Detect which cell encompasses the target text, then output its (X, Y) center coordinate. 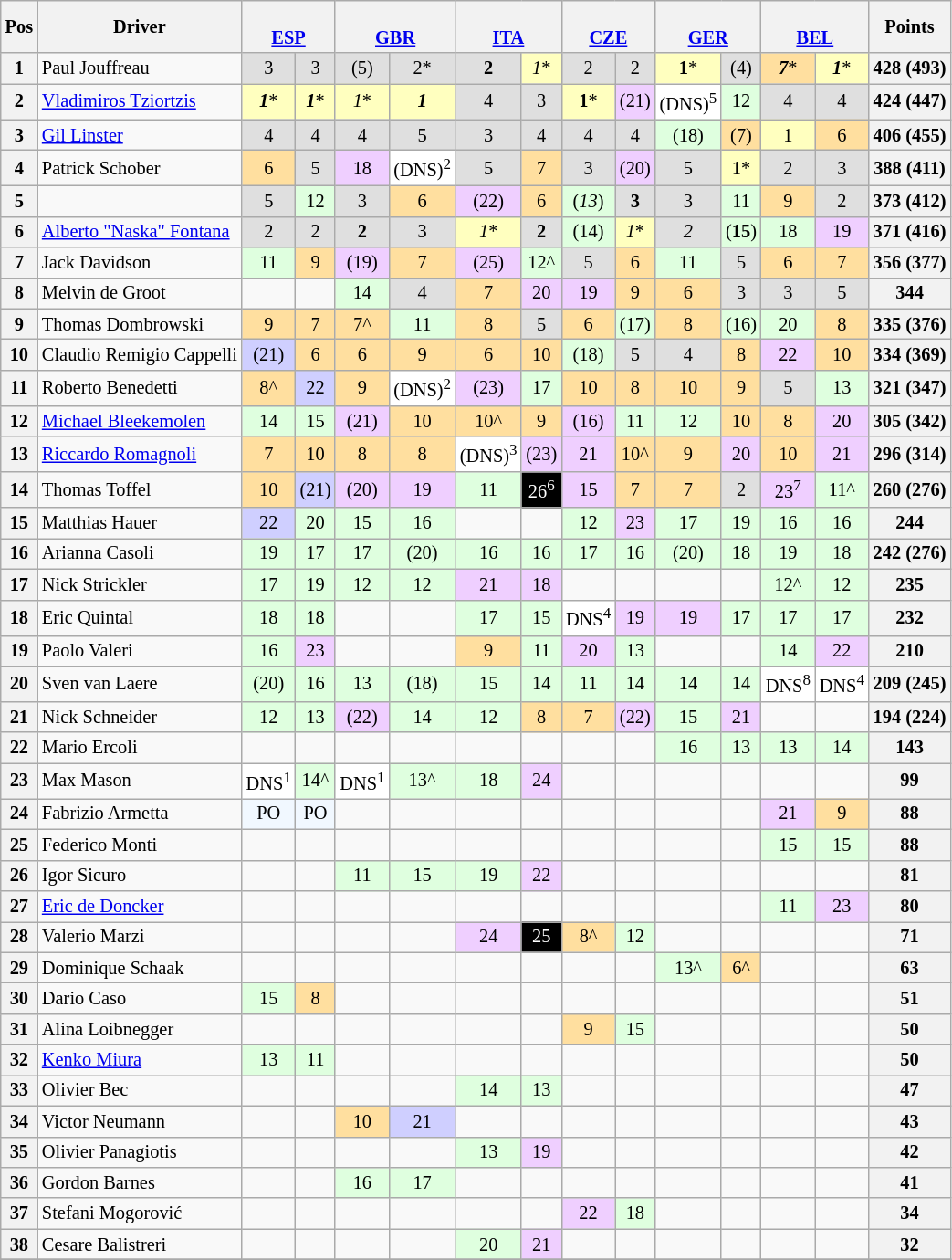
Dominique Schaak (140, 968)
(4) (741, 68)
Olivier Bec (140, 1090)
Eric de Doncker (140, 906)
Riccardo Romagnoli (140, 455)
(25) (489, 263)
Matthias Hauer (140, 523)
335 (376) (910, 324)
321 (347) (910, 387)
Claudio Remigio Cappelli (140, 355)
356 (377) (910, 263)
28 (19, 937)
Points (910, 26)
(5) (361, 68)
406 (455) (910, 135)
424 (447) (910, 102)
26 (19, 876)
Melvin de Groot (140, 293)
143 (910, 748)
Thomas Toffel (140, 489)
63 (910, 968)
Fabrizio Armetta (140, 814)
29 (19, 968)
388 (411) (910, 168)
51 (910, 998)
209 (245) (910, 683)
237 (789, 489)
Igor Sicuro (140, 876)
37 (19, 1213)
373 (412) (910, 201)
33 (19, 1090)
30 (19, 998)
Alina Loibnegger (140, 1029)
305 (342) (910, 421)
Alberto "Naska" Fontana (140, 232)
(7) (741, 135)
210 (910, 651)
Pos (19, 26)
Valerio Marzi (140, 937)
260 (276) (910, 489)
(13) (588, 201)
242 (276) (910, 553)
Paolo Valeri (140, 651)
GBR (395, 26)
43 (910, 1121)
41 (910, 1182)
Michael Bleekemolen (140, 421)
371 (416) (910, 232)
Kenko Miura (140, 1060)
14^ (316, 782)
CZE (608, 26)
47 (910, 1090)
Eric Quintal (140, 617)
35 (19, 1152)
232 (910, 617)
Max Mason (140, 782)
GER (708, 26)
Driver (140, 26)
266 (541, 489)
ITA (508, 26)
334 (369) (910, 355)
244 (910, 523)
(14) (588, 232)
7* (789, 68)
Thomas Dombrowski (140, 324)
Gil Linster (140, 135)
ESP (288, 26)
Federico Monti (140, 845)
BEL (815, 26)
38 (19, 1244)
296 (314) (910, 455)
36 (19, 1182)
Vladimiros Tziortzis (140, 102)
235 (910, 584)
27 (19, 906)
Olivier Panagiotis (140, 1152)
Stefani Mogorović (140, 1213)
Dario Caso (140, 998)
Sven van Laere (140, 683)
428 (493) (910, 68)
Cesare Balistreri (140, 1244)
(DNS)3 (489, 455)
Roberto Benedetti (140, 387)
(17) (635, 324)
2* (422, 68)
(DNS)5 (688, 102)
(19) (361, 263)
Paul Jouffreau (140, 68)
Jack Davidson (140, 263)
344 (910, 293)
Patrick Schober (140, 168)
Nick Strickler (140, 584)
71 (910, 937)
Nick Schneider (140, 717)
Arianna Casoli (140, 553)
99 (910, 782)
81 (910, 876)
Victor Neumann (140, 1121)
42 (910, 1152)
6^ (741, 968)
194 (224) (910, 717)
(15) (741, 232)
DNS8 (789, 683)
Mario Ercoli (140, 748)
31 (19, 1029)
11^ (842, 489)
7^ (361, 324)
80 (910, 906)
Gordon Barnes (140, 1182)
